Output the (x, y) coordinate of the center of the cell containing the given text.  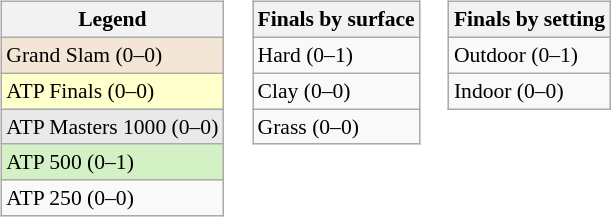
Grand Slam (0–0) (112, 55)
Outdoor (0–1) (530, 55)
Grass (0–0) (336, 127)
Finals by setting (530, 20)
Finals by surface (336, 20)
Legend (112, 20)
ATP Masters 1000 (0–0) (112, 127)
ATP 500 (0–1) (112, 162)
Hard (0–1) (336, 55)
Clay (0–0) (336, 91)
ATP 250 (0–0) (112, 198)
ATP Finals (0–0) (112, 91)
Indoor (0–0) (530, 91)
